Search for the cell housing the specified text and yield its (x, y) center coordinate. 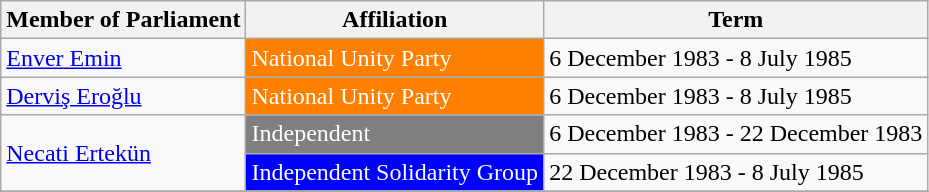
6 December 1983 - 22 December 1983 (736, 134)
Independent (395, 134)
Necati Ertekün (124, 153)
Enver Emin (124, 58)
Term (736, 20)
Independent Solidarity Group (395, 172)
Affiliation (395, 20)
22 December 1983 - 8 July 1985 (736, 172)
Member of Parliament (124, 20)
Derviş Eroğlu (124, 96)
